Provide the (X, Y) coordinate of the cell's center where the given text is located.  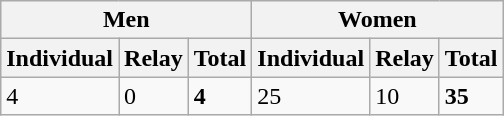
25 (311, 96)
Women (378, 20)
Men (126, 20)
35 (471, 96)
10 (405, 96)
0 (154, 96)
